Return [X, Y] of the center of cell containing provided text 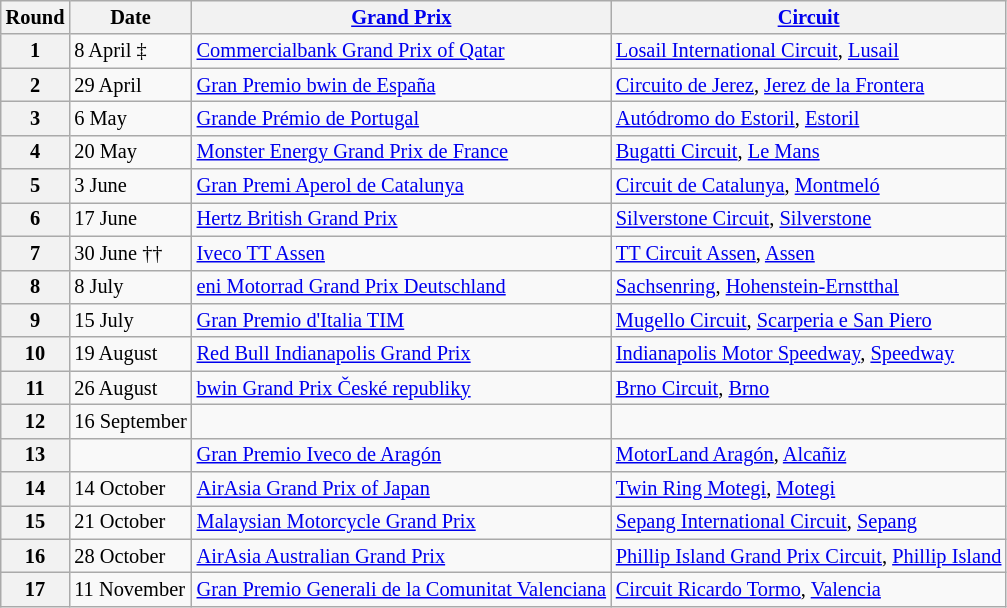
Sachsenring, Hohenstein-Ernstthal [808, 287]
Gran Premio Generali de la Comunitat Valenciana [402, 589]
bwin Grand Prix České republiky [402, 388]
8 July [130, 287]
Circuito de Jerez, Jerez de la Frontera [808, 85]
Mugello Circuit, Scarperia e San Piero [808, 320]
Red Bull Indianapolis Grand Prix [402, 354]
Gran Premio d'Italia TIM [402, 320]
15 July [130, 320]
3 [36, 118]
Date [130, 17]
8 April ‡ [130, 51]
Silverstone Circuit, Silverstone [808, 219]
20 May [130, 152]
5 [36, 186]
3 June [130, 186]
Circuit [808, 17]
Gran Premio Iveco de Aragón [402, 455]
19 August [130, 354]
17 [36, 589]
11 [36, 388]
14 October [130, 489]
8 [36, 287]
Round [36, 17]
Monster Energy Grand Prix de France [402, 152]
6 May [130, 118]
29 April [130, 85]
14 [36, 489]
30 June †† [130, 253]
Indianapolis Motor Speedway, Speedway [808, 354]
16 September [130, 421]
13 [36, 455]
Autódromo do Estoril, Estoril [808, 118]
10 [36, 354]
Circuit de Catalunya, Montmeló [808, 186]
Losail International Circuit, Lusail [808, 51]
21 October [130, 522]
Twin Ring Motegi, Motegi [808, 489]
TT Circuit Assen, Assen [808, 253]
Bugatti Circuit, Le Mans [808, 152]
12 [36, 421]
6 [36, 219]
Phillip Island Grand Prix Circuit, Phillip Island [808, 556]
1 [36, 51]
28 October [130, 556]
Gran Premio bwin de España [402, 85]
AirAsia Australian Grand Prix [402, 556]
7 [36, 253]
eni Motorrad Grand Prix Deutschland [402, 287]
11 November [130, 589]
15 [36, 522]
9 [36, 320]
Commercialbank Grand Prix of Qatar [402, 51]
Hertz British Grand Prix [402, 219]
2 [36, 85]
Gran Premi Aperol de Catalunya [402, 186]
Circuit Ricardo Tormo, Valencia [808, 589]
AirAsia Grand Prix of Japan [402, 489]
Brno Circuit, Brno [808, 388]
Grand Prix [402, 17]
17 June [130, 219]
MotorLand Aragón, Alcañiz [808, 455]
Iveco TT Assen [402, 253]
Grande Prémio de Portugal [402, 118]
4 [36, 152]
16 [36, 556]
Sepang International Circuit, Sepang [808, 522]
26 August [130, 388]
Malaysian Motorcycle Grand Prix [402, 522]
